Return the [x, y] coordinate for the center point of the cell that contains the specified text.  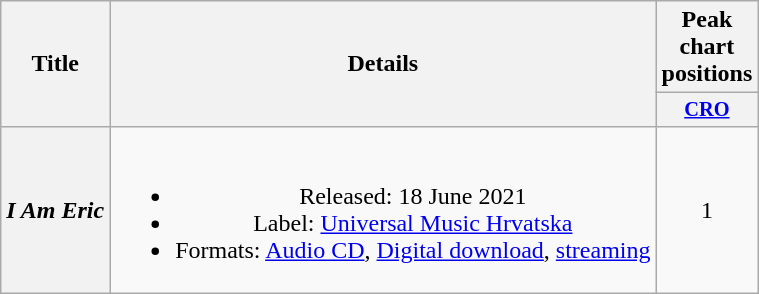
I Am Eric [56, 210]
Peak chart positions [707, 47]
Title [56, 64]
CRO [707, 110]
1 [707, 210]
Details [383, 64]
Released: 18 June 2021Label: Universal Music HrvatskaFormats: Audio CD, Digital download, streaming [383, 210]
